Capture the cell that displays the provided text and extract its [x, y] central coordinate. 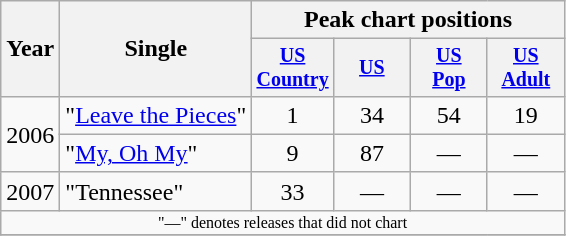
2006 [30, 134]
87 [372, 153]
"Leave the Pieces" [156, 115]
9 [293, 153]
Peak chart positions [408, 20]
USPop [448, 68]
"Tennessee" [156, 191]
33 [293, 191]
"—" denotes releases that did not chart [283, 222]
US [372, 68]
USAdult [526, 68]
Single [156, 49]
34 [372, 115]
Year [30, 49]
54 [448, 115]
1 [293, 115]
US Country [293, 68]
2007 [30, 191]
19 [526, 115]
"My, Oh My" [156, 153]
